Search for the cell housing the specified text and yield its (x, y) center coordinate. 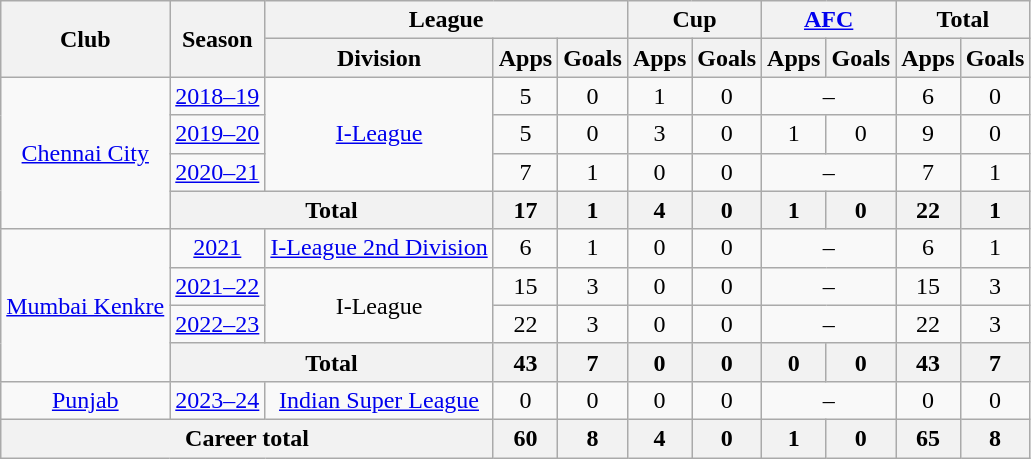
2023–24 (218, 400)
65 (928, 438)
Career total (247, 438)
Mumbai Kenkre (86, 305)
League (446, 20)
I-League 2nd Division (379, 248)
2019–20 (218, 134)
Season (218, 39)
Chennai City (86, 153)
2018–19 (218, 96)
Club (86, 39)
9 (928, 134)
2021–22 (218, 286)
2022–23 (218, 324)
60 (525, 438)
17 (525, 210)
Cup (694, 20)
Indian Super League (379, 400)
2020–21 (218, 172)
2021 (218, 248)
AFC (829, 20)
Division (379, 58)
Punjab (86, 400)
